Identify which cell holds the provided text, then report its (x, y) central coordinate. 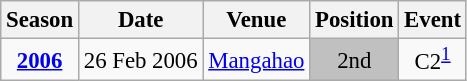
2nd (354, 60)
26 Feb 2006 (140, 60)
2006 (40, 60)
Date (140, 20)
Season (40, 20)
C21 (433, 60)
Position (354, 20)
Venue (256, 20)
Event (433, 20)
Mangahao (256, 60)
